Capture the cell that displays the provided text and extract its [x, y] central coordinate. 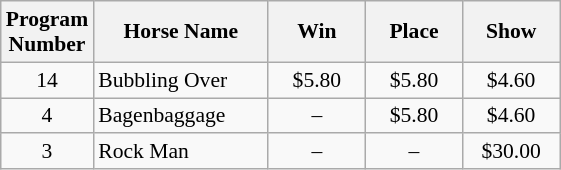
$30.00 [512, 152]
Bagenbaggage [180, 116]
ProgramNumber [47, 32]
Show [512, 32]
Place [414, 32]
Bubbling Over [180, 80]
Horse Name [180, 32]
3 [47, 152]
Win [316, 32]
Rock Man [180, 152]
14 [47, 80]
4 [47, 116]
